Return the [X, Y] coordinate for the center point of the cell that contains the specified text.  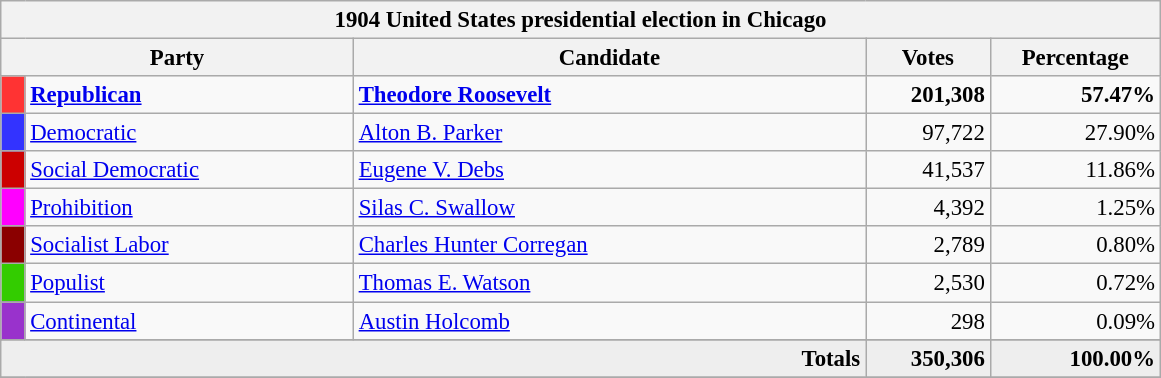
350,306 [928, 358]
97,722 [928, 133]
Alton B. Parker [609, 133]
Democratic [189, 133]
Votes [928, 58]
Social Democratic [189, 170]
11.86% [1075, 170]
57.47% [1075, 95]
100.00% [1075, 358]
Percentage [1075, 58]
Populist [189, 283]
Prohibition [189, 208]
Austin Holcomb [609, 321]
Candidate [609, 58]
201,308 [928, 95]
0.09% [1075, 321]
0.72% [1075, 283]
1.25% [1075, 208]
4,392 [928, 208]
2,789 [928, 245]
Continental [189, 321]
Socialist Labor [189, 245]
Charles Hunter Corregan [609, 245]
Silas C. Swallow [609, 208]
Eugene V. Debs [609, 170]
298 [928, 321]
41,537 [928, 170]
0.80% [1075, 245]
Theodore Roosevelt [609, 95]
1904 United States presidential election in Chicago [581, 20]
Party [178, 58]
27.90% [1075, 133]
Thomas E. Watson [609, 283]
2,530 [928, 283]
Republican [189, 95]
Totals [434, 358]
